Extract the [x, y] coordinate from the center of the cell holding the provided text.  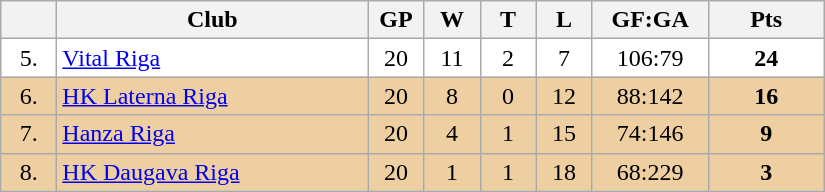
6. [29, 96]
8. [29, 172]
88:142 [650, 96]
Pts [766, 20]
16 [766, 96]
7. [29, 134]
5. [29, 58]
24 [766, 58]
GP [396, 20]
11 [452, 58]
74:146 [650, 134]
W [452, 20]
7 [564, 58]
Hanza Riga [212, 134]
18 [564, 172]
3 [766, 172]
8 [452, 96]
T [508, 20]
Club [212, 20]
106:79 [650, 58]
Vital Riga [212, 58]
0 [508, 96]
HK Daugava Riga [212, 172]
15 [564, 134]
68:229 [650, 172]
HK Laterna Riga [212, 96]
2 [508, 58]
9 [766, 134]
12 [564, 96]
4 [452, 134]
L [564, 20]
GF:GA [650, 20]
